From the cell containing the given text, extract its center point as [x, y] coordinate. 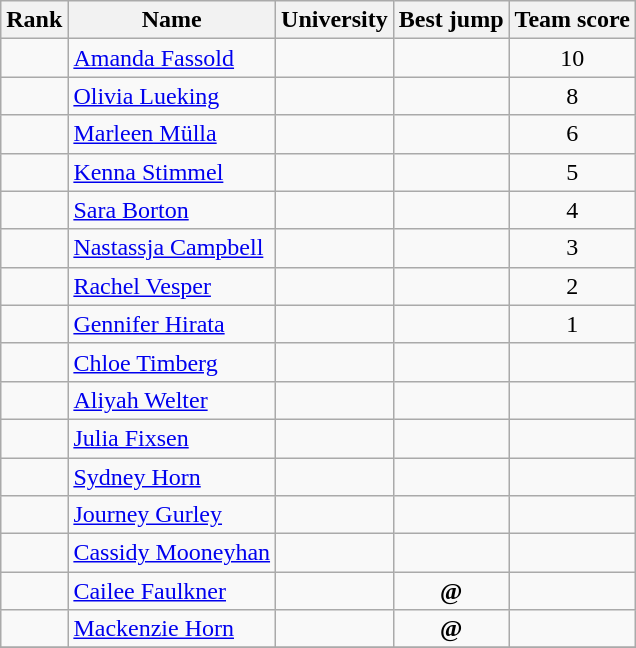
Julia Fixsen [172, 438]
Rank [34, 20]
1 [572, 324]
3 [572, 248]
University [335, 20]
Marleen Mülla [172, 134]
Sydney Horn [172, 477]
Sara Borton [172, 210]
Gennifer Hirata [172, 324]
5 [572, 172]
6 [572, 134]
4 [572, 210]
Amanda Fassold [172, 58]
Kenna Stimmel [172, 172]
10 [572, 58]
Mackenzie Horn [172, 629]
Chloe Timberg [172, 362]
Team score [572, 20]
2 [572, 286]
Best jump [451, 20]
Nastassja Campbell [172, 248]
Name [172, 20]
Cailee Faulkner [172, 591]
Rachel Vesper [172, 286]
Cassidy Mooneyhan [172, 553]
Aliyah Welter [172, 400]
Journey Gurley [172, 515]
Olivia Lueking [172, 96]
8 [572, 96]
